For the text-containing cell, return its midpoint in (x, y) coordinate format. 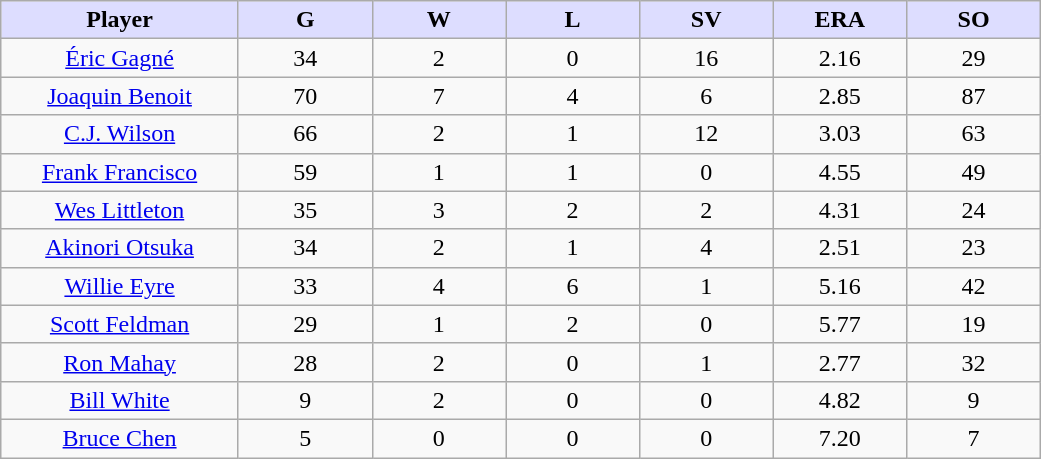
4.55 (840, 172)
23 (974, 248)
Wes Littleton (120, 210)
16 (706, 58)
33 (305, 286)
Akinori Otsuka (120, 248)
35 (305, 210)
G (305, 20)
SO (974, 20)
4.31 (840, 210)
L (573, 20)
C.J. Wilson (120, 134)
Player (120, 20)
2.77 (840, 362)
32 (974, 362)
Bruce Chen (120, 438)
12 (706, 134)
Éric Gagné (120, 58)
ERA (840, 20)
5.77 (840, 324)
5.16 (840, 286)
2.51 (840, 248)
Bill White (120, 400)
7.20 (840, 438)
4.82 (840, 400)
2.85 (840, 96)
2.16 (840, 58)
SV (706, 20)
59 (305, 172)
Willie Eyre (120, 286)
49 (974, 172)
24 (974, 210)
70 (305, 96)
W (439, 20)
3.03 (840, 134)
Frank Francisco (120, 172)
66 (305, 134)
28 (305, 362)
87 (974, 96)
Joaquin Benoit (120, 96)
19 (974, 324)
Scott Feldman (120, 324)
42 (974, 286)
5 (305, 438)
Ron Mahay (120, 362)
3 (439, 210)
63 (974, 134)
